Scan for the cell matching the given text and deliver its (x, y) coordinate at center. 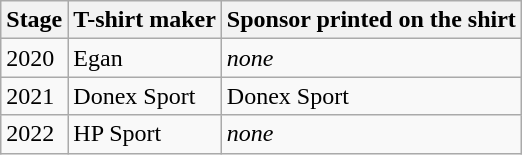
Sponsor printed on the shirt (371, 20)
HP Sport (145, 134)
Stage (34, 20)
Egan (145, 58)
2022 (34, 134)
T-shirt maker (145, 20)
2020 (34, 58)
2021 (34, 96)
